From the cell containing the given text, extract its center point as (x, y) coordinate. 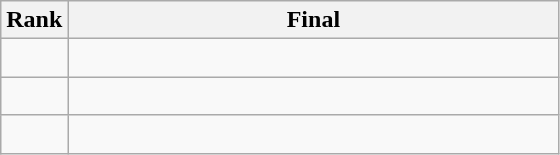
Rank (34, 20)
Final (314, 20)
